Output the (X, Y) coordinate of the center of the cell containing the given text.  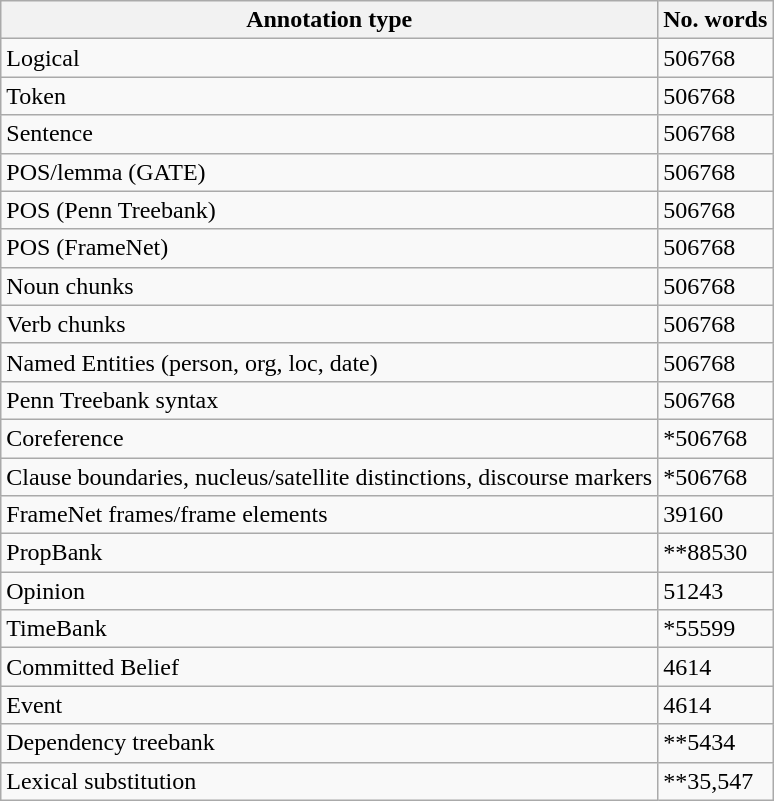
Annotation type (330, 20)
Noun chunks (330, 286)
Lexical substitution (330, 781)
POS (Penn Treebank) (330, 210)
POS/lemma (GATE) (330, 172)
Penn Treebank syntax (330, 400)
Token (330, 96)
POS (FrameNet) (330, 248)
Named Entities (person, org, loc, date) (330, 362)
Committed Belief (330, 667)
39160 (716, 515)
*55599 (716, 629)
No. words (716, 20)
Clause boundaries, nucleus/satellite distinctions, discourse markers (330, 477)
51243 (716, 591)
Logical (330, 58)
Event (330, 705)
Coreference (330, 438)
FrameNet frames/frame elements (330, 515)
**35,547 (716, 781)
**88530 (716, 553)
**5434 (716, 743)
Opinion (330, 591)
TimeBank (330, 629)
Verb chunks (330, 324)
Dependency treebank (330, 743)
Sentence (330, 134)
PropBank (330, 553)
